Locate the cell with the specified text and output its [x, y] center coordinate. 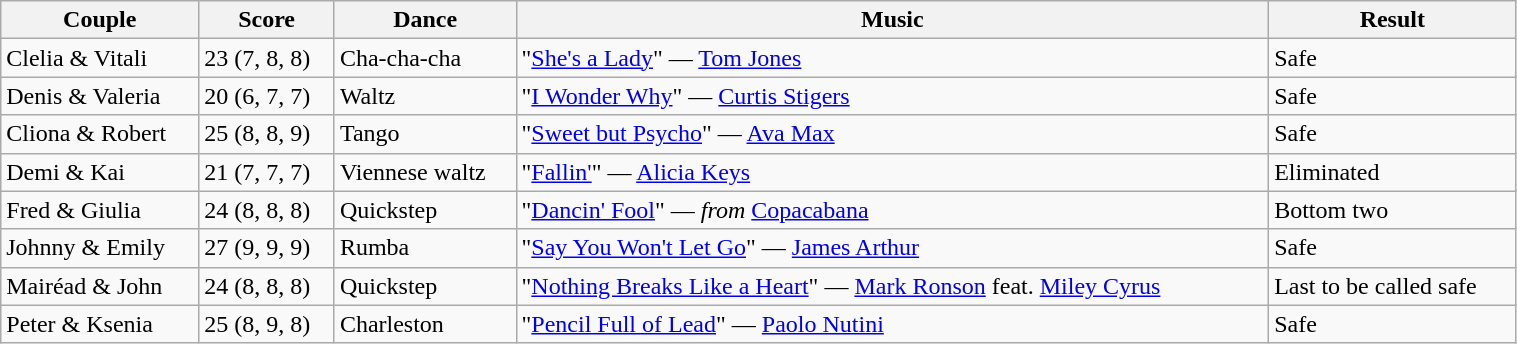
Result [1392, 20]
Couple [100, 20]
21 (7, 7, 7) [267, 172]
"Fallin'" — Alicia Keys [892, 172]
"Dancin' Fool" — from Copacabana [892, 210]
Waltz [425, 96]
Music [892, 20]
"Sweet but Psycho" — Ava Max [892, 134]
Johnny & Emily [100, 248]
Dance [425, 20]
"Say You Won't Let Go" — James Arthur [892, 248]
"Pencil Full of Lead" — Paolo Nutini [892, 324]
"Nothing Breaks Like a Heart" — Mark Ronson feat. Miley Cyrus [892, 286]
Tango [425, 134]
Fred & Giulia [100, 210]
Peter & Ksenia [100, 324]
Bottom two [1392, 210]
Last to be called safe [1392, 286]
25 (8, 8, 9) [267, 134]
Rumba [425, 248]
Demi & Kai [100, 172]
27 (9, 9, 9) [267, 248]
Mairéad & John [100, 286]
Viennese waltz [425, 172]
25 (8, 9, 8) [267, 324]
Score [267, 20]
Eliminated [1392, 172]
23 (7, 8, 8) [267, 58]
20 (6, 7, 7) [267, 96]
Cha-cha-cha [425, 58]
"She's a Lady" — Tom Jones [892, 58]
Cliona & Robert [100, 134]
Denis & Valeria [100, 96]
Clelia & Vitali [100, 58]
"I Wonder Why" — Curtis Stigers [892, 96]
Charleston [425, 324]
